Scan for the cell matching the given text and deliver its (x, y) coordinate at center. 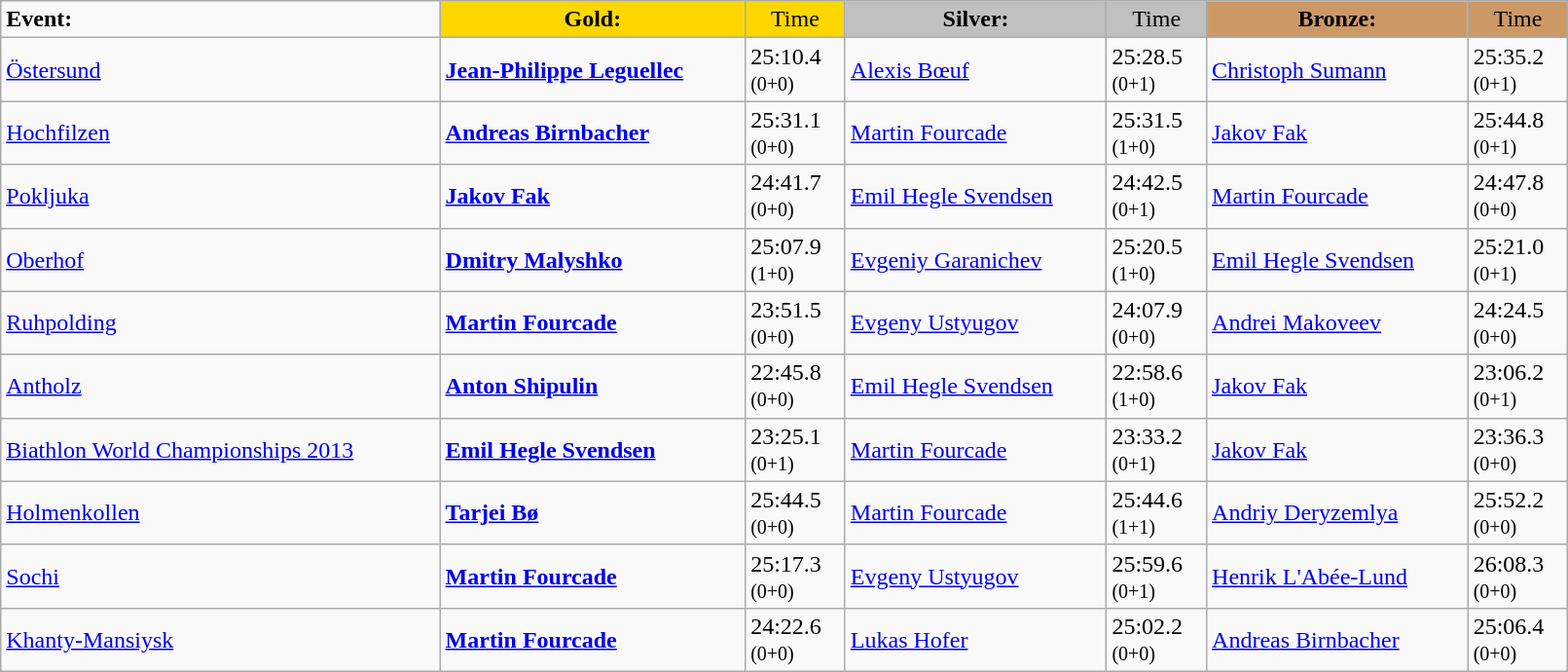
Dmitry Malyshko (593, 259)
25:07.9(1+0) (796, 259)
23:36.3(0+0) (1518, 450)
24:24.5(0+0) (1518, 323)
Tarjei Bø (593, 512)
25:10.4(0+0) (796, 70)
Evgeniy Garanichev (975, 259)
25:44.5(0+0) (796, 512)
Anton Shipulin (593, 386)
Henrik L'Abée-Lund (1337, 577)
23:51.5(0+0) (796, 323)
Ruhpolding (220, 323)
Christoph Sumann (1337, 70)
25:02.2(0+0) (1156, 639)
25:31.1(0+0) (796, 132)
23:25.1(0+1) (796, 450)
Östersund (220, 70)
25:35.2(0+1) (1518, 70)
25:17.3(0+0) (796, 577)
Gold: (593, 19)
Holmenkollen (220, 512)
Alexis Bœuf (975, 70)
Pokljuka (220, 197)
25:06.4(0+0) (1518, 639)
22:45.8(0+0) (796, 386)
Hochfilzen (220, 132)
Antholz (220, 386)
Khanty-Mansiysk (220, 639)
25:44.6(1+1) (1156, 512)
Andrei Makoveev (1337, 323)
Event: (220, 19)
25:44.8(0+1) (1518, 132)
24:22.6(0+0) (796, 639)
22:58.6(1+0) (1156, 386)
23:33.2(0+1) (1156, 450)
25:59.6(0+1) (1156, 577)
25:20.5(1+0) (1156, 259)
Lukas Hofer (975, 639)
25:21.0(0+1) (1518, 259)
24:41.7(0+0) (796, 197)
Biathlon World Championships 2013 (220, 450)
Andriy Deryzemlya (1337, 512)
25:31.5(1+0) (1156, 132)
24:07.9(0+0) (1156, 323)
Silver: (975, 19)
24:47.8(0+0) (1518, 197)
25:52.2(0+0) (1518, 512)
Sochi (220, 577)
25:28.5(0+1) (1156, 70)
24:42.5(0+1) (1156, 197)
23:06.2(0+1) (1518, 386)
26:08.3(0+0) (1518, 577)
Jean-Philippe Leguellec (593, 70)
Oberhof (220, 259)
Bronze: (1337, 19)
